Output the [X, Y] coordinate of the center of the cell containing the given text.  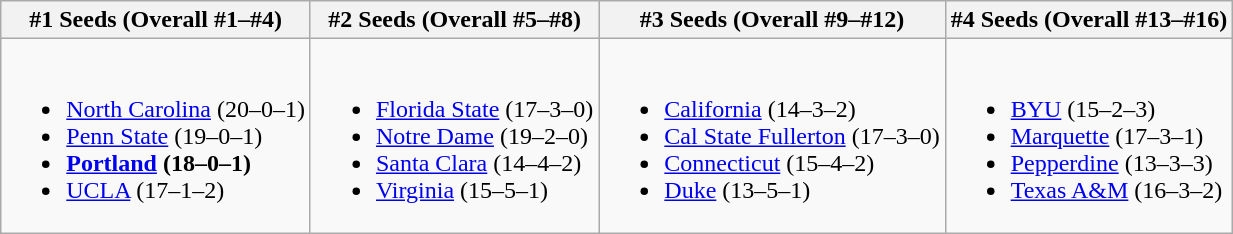
Florida State (17–3–0)Notre Dame (19–2–0)Santa Clara (14–4–2)Virginia (15–5–1) [454, 136]
#1 Seeds (Overall #1–#4) [156, 20]
#2 Seeds (Overall #5–#8) [454, 20]
North Carolina (20–0–1)Penn State (19–0–1)Portland (18–0–1)UCLA (17–1–2) [156, 136]
California (14–3–2)Cal State Fullerton (17–3–0)Connecticut (15–4–2)Duke (13–5–1) [772, 136]
BYU (15–2–3)Marquette (17–3–1)Pepperdine (13–3–3)Texas A&M (16–3–2) [1089, 136]
#3 Seeds (Overall #9–#12) [772, 20]
#4 Seeds (Overall #13–#16) [1089, 20]
